Capture the cell that displays the provided text and extract its [x, y] central coordinate. 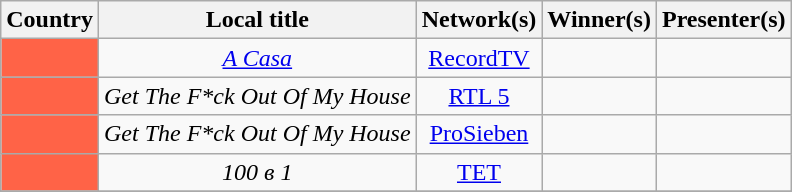
Presenter(s) [724, 20]
RTL 5 [479, 96]
RecordTV [479, 58]
ProSieben [479, 134]
Network(s) [479, 20]
Country [50, 20]
A Casa [257, 58]
Local title [257, 20]
Winner(s) [600, 20]
TET [479, 172]
100 в 1 [257, 172]
